Return the [X, Y] coordinate for the center point of the cell that contains the specified text.  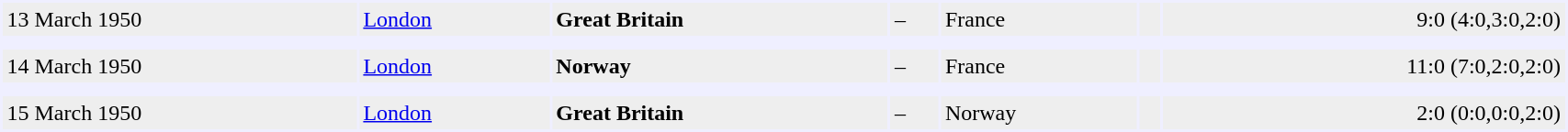
2:0 (0:0,0:0,2:0) [1363, 113]
15 March 1950 [180, 113]
14 March 1950 [180, 66]
9:0 (4:0,3:0,2:0) [1363, 19]
11:0 (7:0,2:0,2:0) [1363, 66]
13 March 1950 [180, 19]
